Capture the cell that displays the provided text and extract its [X, Y] central coordinate. 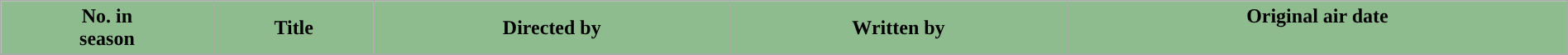
No. inseason [108, 28]
Written by [898, 28]
Original air date [1318, 28]
Title [294, 28]
Directed by [552, 28]
